Output the [x, y] coordinate of the center of the cell containing the given text.  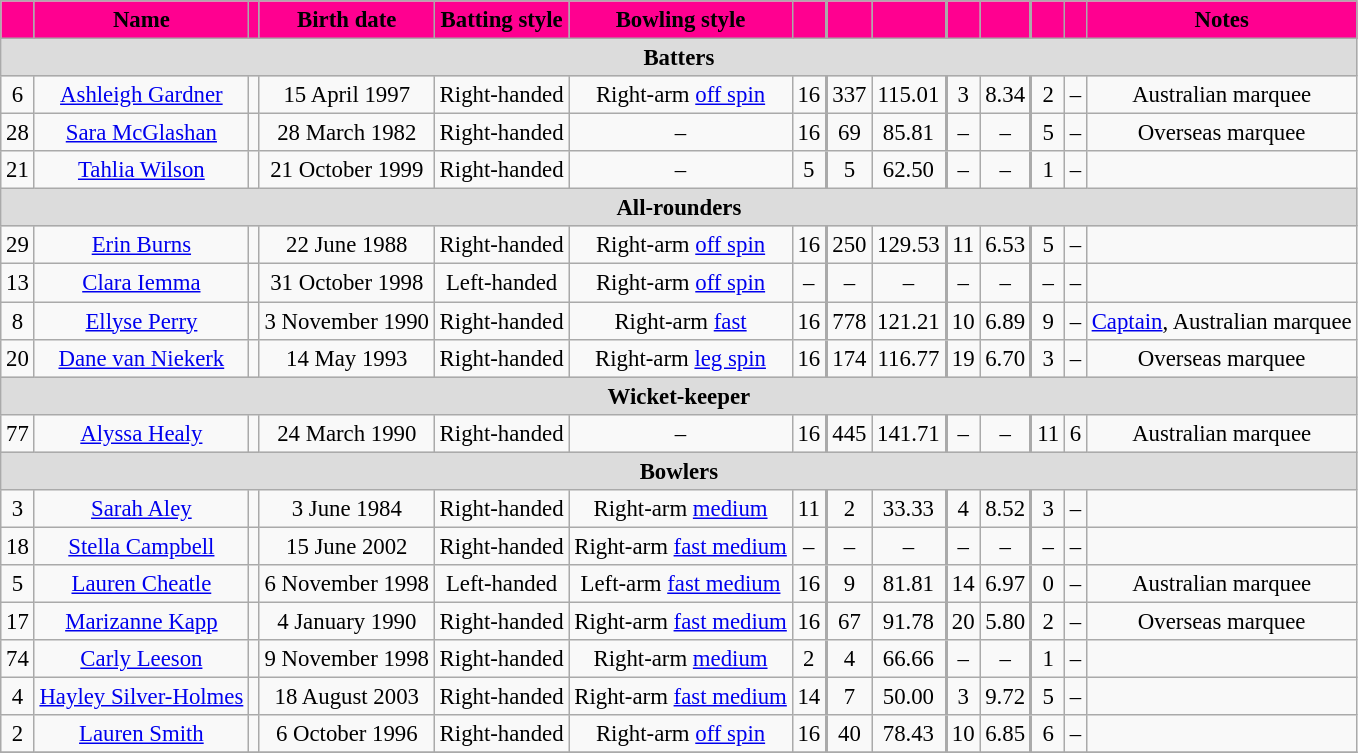
Sarah Aley [141, 509]
Alyssa Healy [141, 433]
Hayley Silver-Holmes [141, 697]
Birth date [346, 20]
250 [849, 245]
8.52 [1006, 509]
5.80 [1006, 621]
Captain, Australian marquee [1222, 321]
Marizanne Kapp [141, 621]
Left-arm fast medium [680, 584]
121.21 [909, 321]
7 [849, 697]
Right-arm leg spin [680, 358]
6.85 [1006, 734]
85.81 [909, 133]
28 [18, 133]
Lauren Cheatle [141, 584]
9.72 [1006, 697]
50.00 [909, 697]
19 [963, 358]
Batting style [502, 20]
Name [141, 20]
Ashleigh Gardner [141, 95]
Carly Leeson [141, 659]
6 November 1998 [346, 584]
74 [18, 659]
21 [18, 170]
81.81 [909, 584]
6.53 [1006, 245]
Bowling style [680, 20]
3 November 1990 [346, 321]
29 [18, 245]
445 [849, 433]
66.66 [909, 659]
174 [849, 358]
129.53 [909, 245]
115.01 [909, 95]
13 [18, 283]
141.71 [909, 433]
14 May 1993 [346, 358]
78.43 [909, 734]
116.77 [909, 358]
67 [849, 621]
Wicket-keeper [679, 396]
31 October 1998 [346, 283]
6.89 [1006, 321]
Clara Iemma [141, 283]
778 [849, 321]
Batters [679, 58]
17 [18, 621]
33.33 [909, 509]
Sara McGlashan [141, 133]
24 March 1990 [346, 433]
Tahlia Wilson [141, 170]
18 August 2003 [346, 697]
8.34 [1006, 95]
6.70 [1006, 358]
22 June 1988 [346, 245]
0 [1048, 584]
6.97 [1006, 584]
18 [18, 546]
28 March 1982 [346, 133]
All-rounders [679, 208]
3 June 1984 [346, 509]
Notes [1222, 20]
9 November 1998 [346, 659]
8 [18, 321]
15 June 2002 [346, 546]
62.50 [909, 170]
69 [849, 133]
Ellyse Perry [141, 321]
Bowlers [679, 471]
Dane van Niekerk [141, 358]
21 October 1999 [346, 170]
337 [849, 95]
Lauren Smith [141, 734]
40 [849, 734]
4 January 1990 [346, 621]
6 October 1996 [346, 734]
Right-arm fast [680, 321]
91.78 [909, 621]
15 April 1997 [346, 95]
Erin Burns [141, 245]
77 [18, 433]
Stella Campbell [141, 546]
